Detect which cell encompasses the target text, then output its (X, Y) center coordinate. 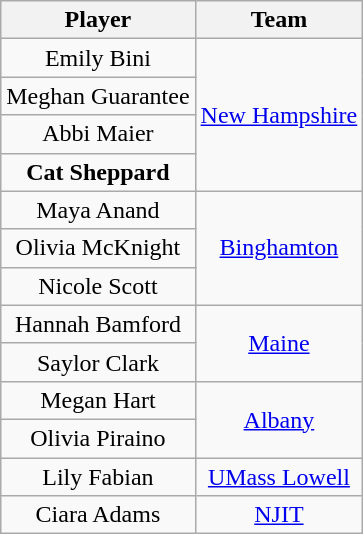
Nicole Scott (98, 286)
Saylor Clark (98, 362)
Lily Fabian (98, 477)
Maine (279, 343)
Hannah Bamford (98, 324)
Olivia Piraino (98, 438)
NJIT (279, 515)
New Hampshire (279, 115)
Binghamton (279, 248)
Albany (279, 419)
Olivia McKnight (98, 248)
Player (98, 20)
Cat Sheppard (98, 172)
Team (279, 20)
Abbi Maier (98, 134)
Megan Hart (98, 400)
Meghan Guarantee (98, 96)
Maya Anand (98, 210)
UMass Lowell (279, 477)
Emily Bini (98, 58)
Ciara Adams (98, 515)
